Return the [x, y] coordinate for the center point of the cell that contains the specified text.  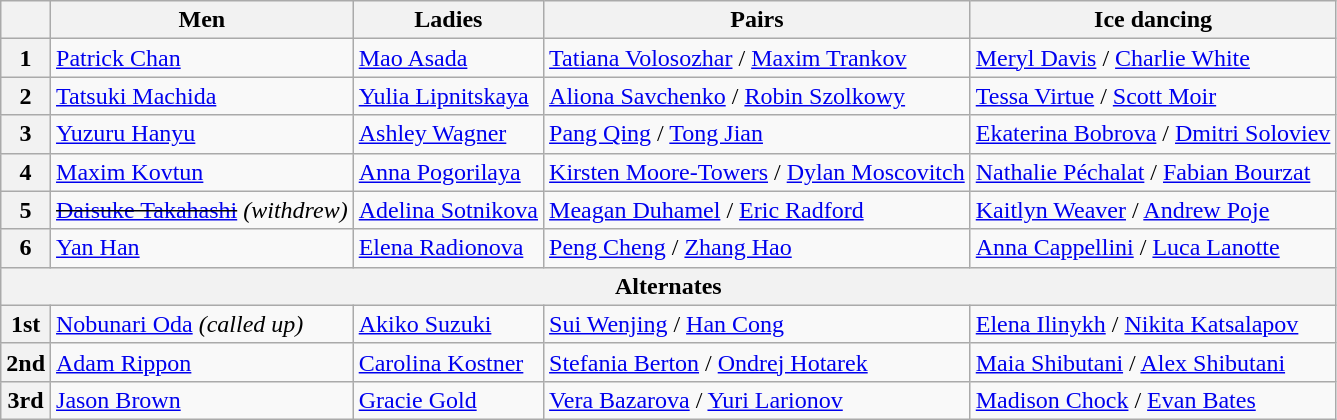
Nobunari Oda (called up) [202, 324]
Yulia Lipnitskaya [448, 96]
Yuzuru Hanyu [202, 134]
Tatsuki Machida [202, 96]
Gracie Gold [448, 400]
Adam Rippon [202, 362]
Jason Brown [202, 400]
Ice dancing [1153, 20]
Sui Wenjing / Han Cong [758, 324]
Daisuke Takahashi (withdrew) [202, 210]
1st [26, 324]
6 [26, 248]
Tessa Virtue / Scott Moir [1153, 96]
Alternates [668, 286]
Men [202, 20]
Vera Bazarova / Yuri Larionov [758, 400]
Patrick Chan [202, 58]
Madison Chock / Evan Bates [1153, 400]
Elena Ilinykh / Nikita Katsalapov [1153, 324]
4 [26, 172]
Aliona Savchenko / Robin Szolkowy [758, 96]
2 [26, 96]
Carolina Kostner [448, 362]
Mao Asada [448, 58]
Elena Radionova [448, 248]
Ashley Wagner [448, 134]
Stefania Berton / Ondrej Hotarek [758, 362]
Meagan Duhamel / Eric Radford [758, 210]
Maia Shibutani / Alex Shibutani [1153, 362]
3rd [26, 400]
Adelina Sotnikova [448, 210]
5 [26, 210]
Ekaterina Bobrova / Dmitri Soloviev [1153, 134]
1 [26, 58]
Kaitlyn Weaver / Andrew Poje [1153, 210]
Kirsten Moore-Towers / Dylan Moscovitch [758, 172]
Akiko Suzuki [448, 324]
Anna Cappellini / Luca Lanotte [1153, 248]
Anna Pogorilaya [448, 172]
3 [26, 134]
Pairs [758, 20]
Pang Qing / Tong Jian [758, 134]
Peng Cheng / Zhang Hao [758, 248]
Tatiana Volosozhar / Maxim Trankov [758, 58]
Yan Han [202, 248]
2nd [26, 362]
Nathalie Péchalat / Fabian Bourzat [1153, 172]
Maxim Kovtun [202, 172]
Meryl Davis / Charlie White [1153, 58]
Ladies [448, 20]
